Return (X, Y) of the center of cell containing provided text 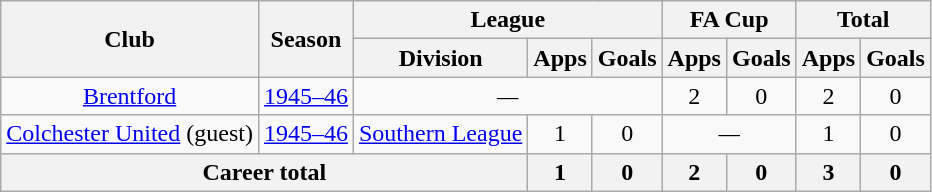
Brentford (130, 96)
Division (440, 58)
Southern League (440, 134)
Career total (264, 172)
Colchester United (guest) (130, 134)
Club (130, 39)
League (508, 20)
Season (306, 39)
Total (863, 20)
FA Cup (729, 20)
3 (828, 172)
